Output the [X, Y] coordinate of the center of the cell containing the given text.  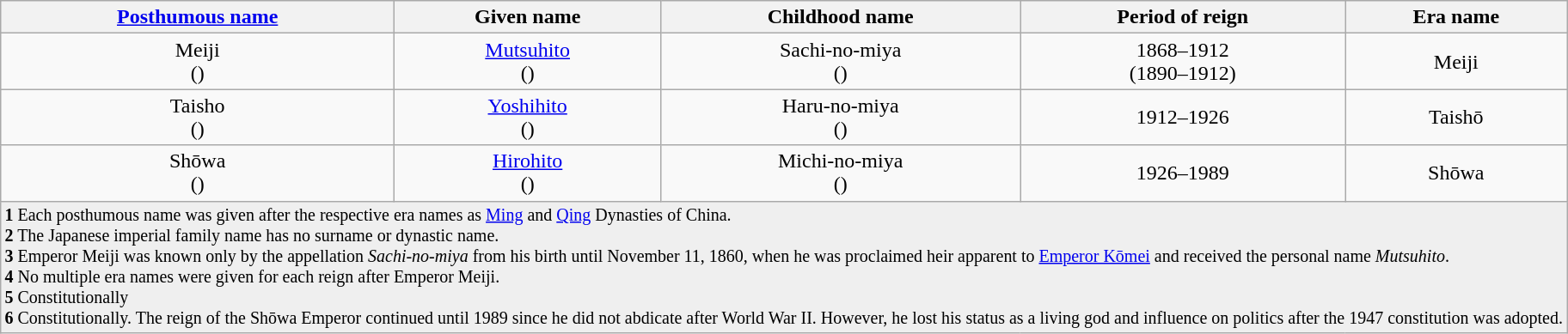
Taishō [1456, 117]
Haru-no-miya() [841, 117]
1868–1912(1890–1912) [1183, 62]
Given name [528, 17]
Hirohito() [528, 173]
Mutsuhito() [528, 62]
Period of reign [1183, 17]
Meiji() [198, 62]
Posthumous name [198, 17]
Shōwa [1456, 173]
Michi-no-miya() [841, 173]
Shōwa() [198, 173]
Taisho() [198, 117]
1912–1926 [1183, 117]
1926–1989 [1183, 173]
Meiji [1456, 62]
Sachi-no-miya() [841, 62]
Yoshihito() [528, 117]
Era name [1456, 17]
Childhood name [841, 17]
